Determine the (x, y) coordinate at the center of the cell enclosing the given text.  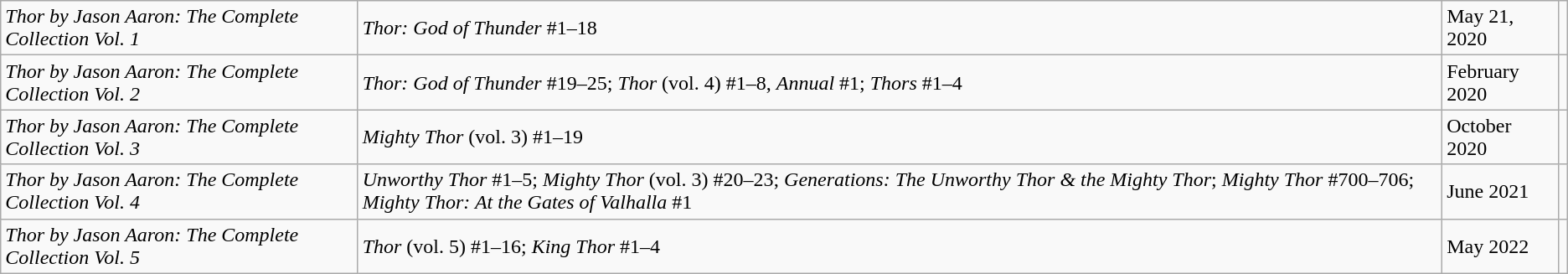
May 21, 2020 (1501, 28)
June 2021 (1501, 191)
Thor: God of Thunder #19–25; Thor (vol. 4) #1–8, Annual #1; Thors #1–4 (900, 82)
Thor by Jason Aaron: The Complete Collection Vol. 3 (179, 137)
Thor by Jason Aaron: The Complete Collection Vol. 5 (179, 246)
Thor: God of Thunder #1–18 (900, 28)
May 2022 (1501, 246)
Thor by Jason Aaron: The Complete Collection Vol. 1 (179, 28)
Thor by Jason Aaron: The Complete Collection Vol. 2 (179, 82)
Mighty Thor (vol. 3) #1–19 (900, 137)
October 2020 (1501, 137)
February 2020 (1501, 82)
Thor by Jason Aaron: The Complete Collection Vol. 4 (179, 191)
Thor (vol. 5) #1–16; King Thor #1–4 (900, 246)
